Capture the cell that displays the provided text and extract its (x, y) central coordinate. 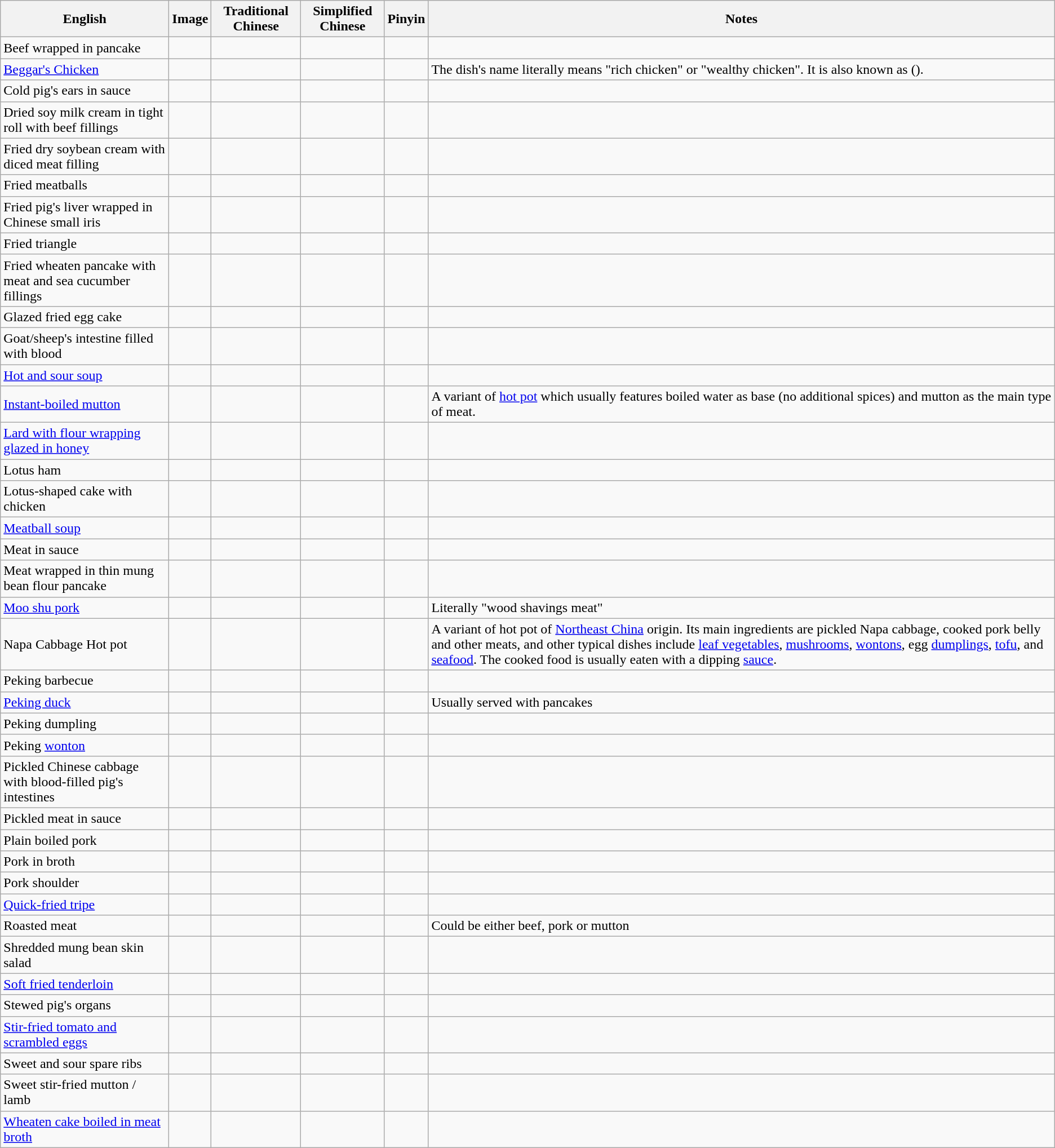
Pork in broth (85, 862)
Beggar's Chicken (85, 69)
A variant of hot pot which usually features boiled water as base (no additional spices) and mutton as the main type of meat. (742, 405)
Meat in sauce (85, 549)
Sweet stir-fried mutton / lamb (85, 1092)
Dried soy milk cream in tight roll with beef fillings (85, 119)
Fried triangle (85, 243)
Meatball soup (85, 528)
Peking duck (85, 702)
The dish's name literally means "rich chicken" or "wealthy chicken". It is also known as (). (742, 69)
Beef wrapped in pancake (85, 48)
English (85, 19)
Shredded mung bean skin salad (85, 955)
Lotus-shaped cake with chicken (85, 499)
Soft fried tenderloin (85, 984)
Pickled Chinese cabbage with blood-filled pig's intestines (85, 782)
Sweet and sour spare ribs (85, 1063)
Quick-fried tripe (85, 905)
Plain boiled pork (85, 840)
Peking wonton (85, 745)
Literally "wood shavings meat" (742, 608)
Hot and sour soup (85, 375)
Stir-fried tomato and scrambled eggs (85, 1035)
Pickled meat in sauce (85, 818)
Peking barbecue (85, 681)
Fried dry soybean cream with diced meat filling (85, 157)
Stewed pig's organs (85, 1005)
Meat wrapped in thin mung bean flour pancake (85, 578)
Could be either beef, pork or mutton (742, 926)
Peking dumpling (85, 724)
Cold pig's ears in sauce (85, 91)
Usually served with pancakes (742, 702)
Goat/sheep's intestine filled with blood (85, 346)
Traditional Chinese (256, 19)
Glazed fried egg cake (85, 317)
Fried meatballs (85, 185)
Fried pig's liver wrapped in Chinese small iris (85, 214)
Pinyin (406, 19)
Fried wheaten pancake with meat and sea cucumber fillings (85, 280)
Lotus ham (85, 470)
Pork shoulder (85, 883)
Lard with flour wrapping glazed in honey (85, 441)
Image (190, 19)
Simplified Chinese (343, 19)
Roasted meat (85, 926)
Moo shu pork (85, 608)
Notes (742, 19)
Wheaten cake boiled in meat broth (85, 1129)
Instant-boiled mutton (85, 405)
Napa Cabbage Hot pot (85, 644)
